Identify which cell holds the provided text, then report its [X, Y] central coordinate. 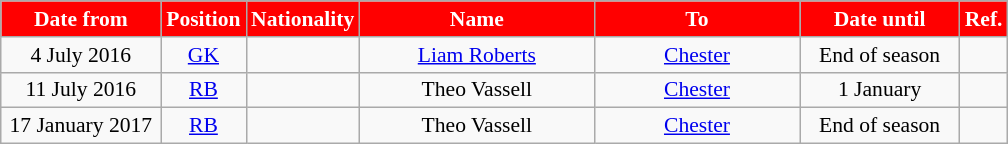
Date until [880, 19]
Nationality [302, 19]
1 January [880, 90]
4 July 2016 [81, 55]
11 July 2016 [81, 90]
Date from [81, 19]
Liam Roberts [476, 55]
Ref. [984, 19]
17 January 2017 [81, 126]
To [696, 19]
Name [476, 19]
Position [204, 19]
GK [204, 55]
